Determine the (X, Y) coordinate at the center of the cell enclosing the given text.  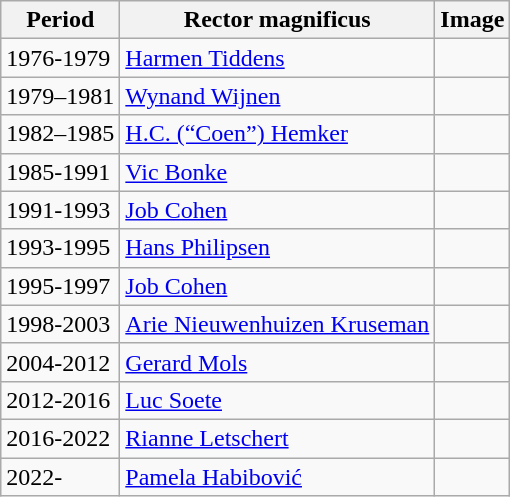
1993-1995 (60, 248)
H.C. (“Coen”) Hemker (278, 134)
1979–1981 (60, 96)
Vic Bonke (278, 172)
1985-1991 (60, 172)
Harmen Tiddens (278, 58)
Rianne Letschert (278, 438)
2022- (60, 477)
Hans Philipsen (278, 248)
1976-1979 (60, 58)
Gerard Mols (278, 362)
Image (472, 20)
1998-2003 (60, 324)
Rector magnificus (278, 20)
1995-1997 (60, 286)
Luc Soete (278, 400)
Arie Nieuwenhuizen Kruseman (278, 324)
Wynand Wijnen (278, 96)
2004-2012 (60, 362)
1991-1993 (60, 210)
2012-2016 (60, 400)
Pamela Habibović (278, 477)
1982–1985 (60, 134)
2016-2022 (60, 438)
Period (60, 20)
